Determine the [X, Y] coordinate at the center of the cell enclosing the given text.  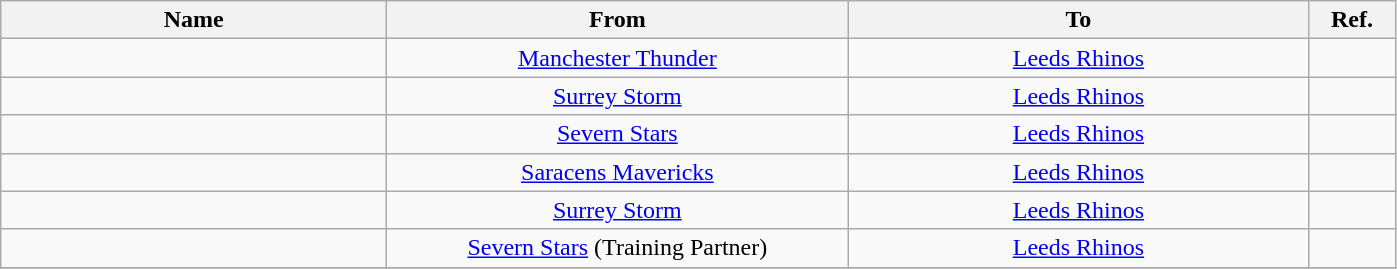
Severn Stars [618, 134]
To [1078, 20]
Severn Stars (Training Partner) [618, 248]
Manchester Thunder [618, 58]
From [618, 20]
Saracens Mavericks [618, 172]
Name [194, 20]
Ref. [1352, 20]
